Identify which cell holds the provided text, then report its [x, y] central coordinate. 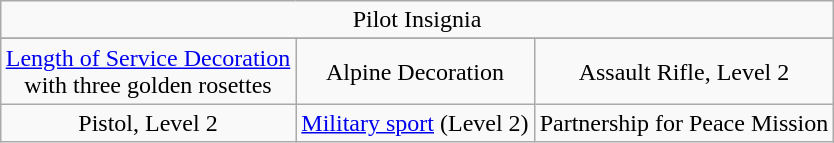
Pilot Insignia [417, 20]
Length of Service Decorationwith three golden rosettes [148, 72]
Military sport (Level 2) [415, 123]
Partnership for Peace Mission [684, 123]
Assault Rifle, Level 2 [684, 72]
Alpine Decoration [415, 72]
Pistol, Level 2 [148, 123]
